Provide the [x, y] coordinate of the cell's center where the given text is located.  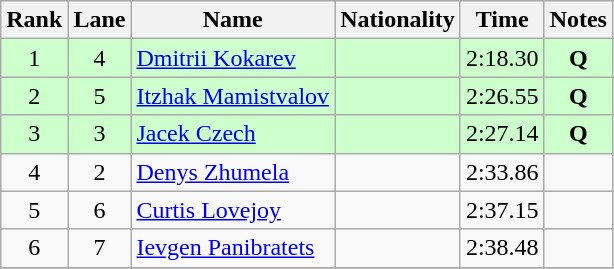
Name [233, 20]
Itzhak Mamistvalov [233, 96]
Nationality [398, 20]
Notes [578, 20]
Dmitrii Kokarev [233, 58]
2:37.15 [502, 210]
2:27.14 [502, 134]
Rank [34, 20]
Time [502, 20]
7 [100, 248]
Lane [100, 20]
2:26.55 [502, 96]
2:33.86 [502, 172]
2:18.30 [502, 58]
Denys Zhumela [233, 172]
1 [34, 58]
Jacek Czech [233, 134]
Curtis Lovejoy [233, 210]
Ievgen Panibratets [233, 248]
2:38.48 [502, 248]
